Search for the cell housing the specified text and yield its [X, Y] center coordinate. 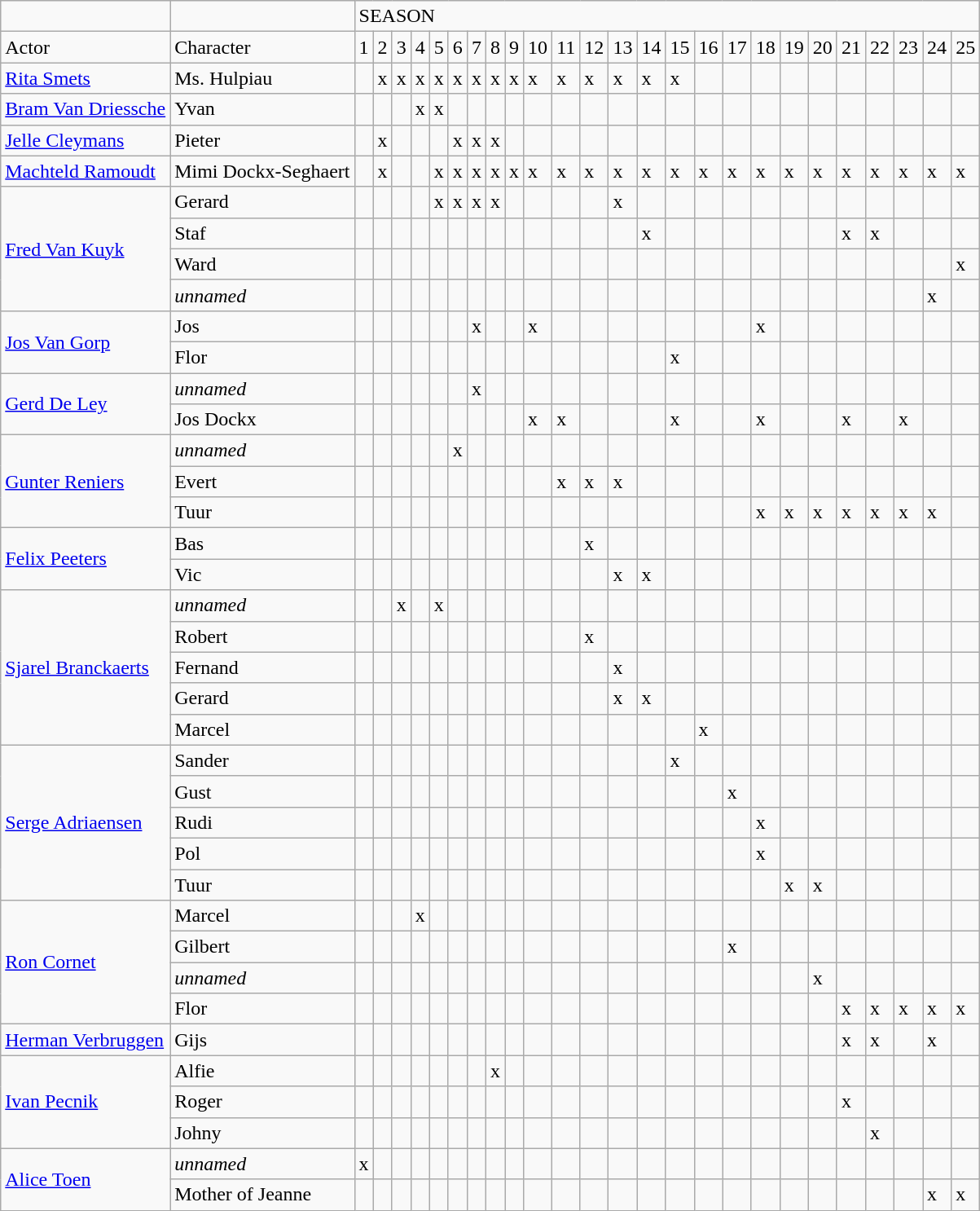
Ron Cornet [86, 962]
Mother of Jeanne [262, 1195]
Rudi [262, 822]
Gilbert [262, 947]
22 [880, 47]
5 [438, 47]
Jos Van Gorp [86, 341]
3 [401, 47]
Ivan Pecnik [86, 1102]
SEASON [667, 16]
Felix Peeters [86, 559]
Staf [262, 233]
Alfie [262, 1071]
Fernand [262, 667]
24 [937, 47]
16 [709, 47]
Jos Dockx [262, 420]
15 [679, 47]
7 [476, 47]
9 [515, 47]
Sander [262, 760]
Roger [262, 1102]
Vic [262, 575]
Pol [262, 853]
Sjarel Branckaerts [86, 667]
2 [383, 47]
Johny [262, 1133]
11 [566, 47]
Jelle Cleymans [86, 140]
4 [420, 47]
Actor [86, 47]
Bram Van Driessche [86, 109]
Alice Toen [86, 1179]
Ward [262, 264]
Fred Van Kuyk [86, 249]
20 [823, 47]
Evert [262, 482]
Herman Verbruggen [86, 1040]
21 [850, 47]
Robert [262, 636]
25 [966, 47]
1 [363, 47]
6 [458, 47]
Character [262, 47]
12 [595, 47]
Mimi Dockx-Seghaert [262, 171]
14 [652, 47]
17 [736, 47]
Machteld Ramoudt [86, 171]
Pieter [262, 140]
Yvan [262, 109]
8 [495, 47]
23 [909, 47]
Ms. Hulpiau [262, 78]
10 [538, 47]
Gerd De Ley [86, 404]
13 [622, 47]
Jos [262, 326]
Rita Smets [86, 78]
18 [766, 47]
Gunter Reniers [86, 482]
Gijs [262, 1040]
Serge Adriaensen [86, 822]
19 [793, 47]
Gust [262, 791]
Bas [262, 544]
